Capture the cell that displays the provided text and extract its [x, y] central coordinate. 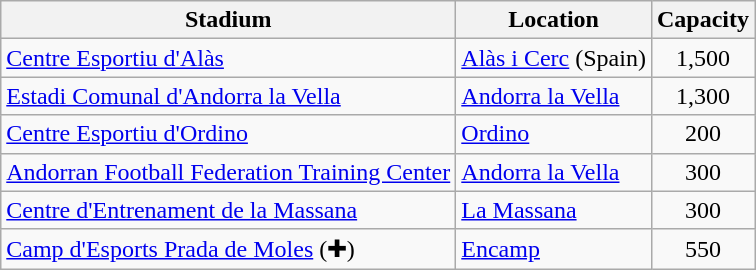
Andorran Football Federation Training Center [228, 172]
La Massana [554, 210]
Alàs i Cerc (Spain) [554, 58]
1,300 [702, 96]
Capacity [702, 20]
Encamp [554, 249]
Stadium [228, 20]
Centre d'Entrenament de la Massana [228, 210]
Ordino [554, 134]
Camp d'Esports Prada de Moles (✚) [228, 249]
Estadi Comunal d'Andorra la Vella [228, 96]
1,500 [702, 58]
550 [702, 249]
Centre Esportiu d'Alàs [228, 58]
Centre Esportiu d'Ordino [228, 134]
Location [554, 20]
200 [702, 134]
